Detect which cell encompasses the target text, then output its [X, Y] center coordinate. 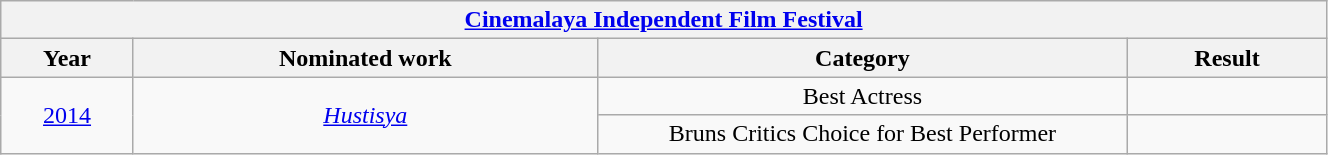
Cinemalaya Independent Film Festival [664, 20]
Best Actress [862, 96]
Result [1228, 58]
Nominated work [365, 58]
Category [862, 58]
2014 [68, 115]
Hustisya [365, 115]
Bruns Critics Choice for Best Performer [862, 134]
Year [68, 58]
